Capture the cell that displays the provided text and extract its [X, Y] central coordinate. 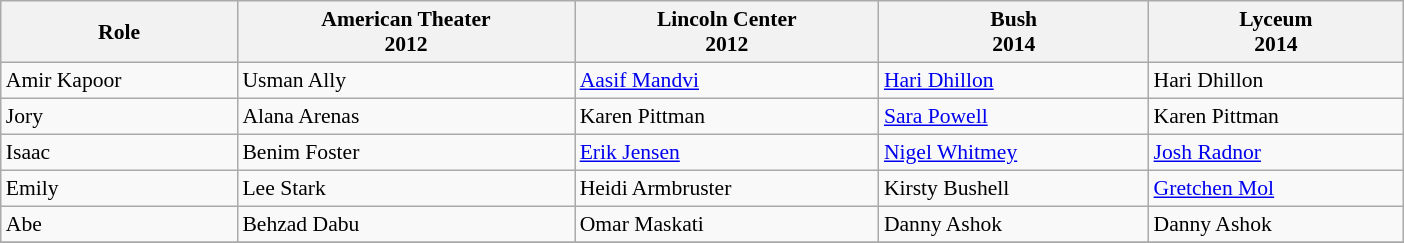
Aasif Mandvi [727, 81]
American Theater2012 [406, 32]
Sara Powell [1014, 117]
Lincoln Center2012 [727, 32]
Erik Jensen [727, 153]
Kirsty Bushell [1014, 189]
Usman Ally [406, 81]
Jory [120, 117]
Heidi Armbruster [727, 189]
Abe [120, 225]
Alana Arenas [406, 117]
Benim Foster [406, 153]
Role [120, 32]
Behzad Dabu [406, 225]
Bush2014 [1014, 32]
Lee Stark [406, 189]
Josh Radnor [1276, 153]
Isaac [120, 153]
Amir Kapoor [120, 81]
Nigel Whitmey [1014, 153]
Gretchen Mol [1276, 189]
Omar Maskati [727, 225]
Emily [120, 189]
Lyceum2014 [1276, 32]
